Scan for the cell matching the given text and deliver its (X, Y) coordinate at center. 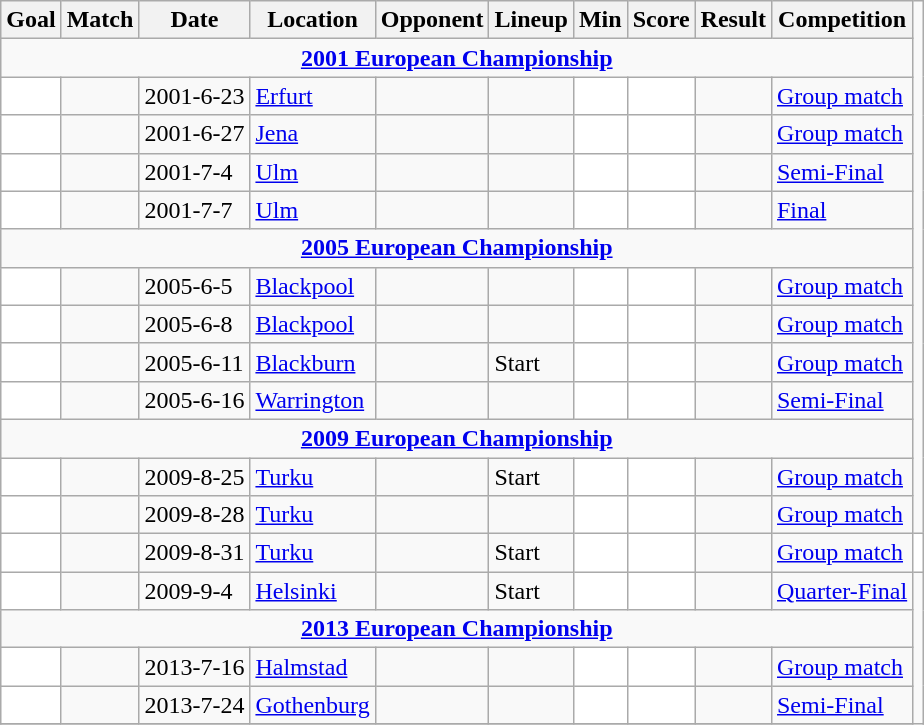
2009-8-28 (194, 515)
2013-7-16 (194, 667)
Opponent (432, 20)
Location (312, 20)
2005 European Championship (457, 248)
2009 European Championship (457, 438)
2009-8-25 (194, 477)
Halmstad (312, 667)
Final (842, 210)
Quarter-Final (842, 591)
Jena (312, 134)
2005-6-16 (194, 400)
Erfurt (312, 96)
Helsinki (312, 591)
Date (194, 20)
2001-6-27 (194, 134)
2013 European Championship (457, 629)
Gothenburg (312, 705)
Blackburn (312, 362)
2005-6-11 (194, 362)
2013-7-24 (194, 705)
Result (733, 20)
2005-6-8 (194, 324)
2001-6-23 (194, 96)
Min (600, 20)
2001-7-7 (194, 210)
2001-7-4 (194, 172)
2009-8-31 (194, 553)
Match (100, 20)
Lineup (531, 20)
Score (661, 20)
2005-6-5 (194, 286)
2009-9-4 (194, 591)
Competition (842, 20)
2001 European Championship (457, 58)
Warrington (312, 400)
Goal (31, 20)
